Detect which cell encompasses the target text, then output its (X, Y) center coordinate. 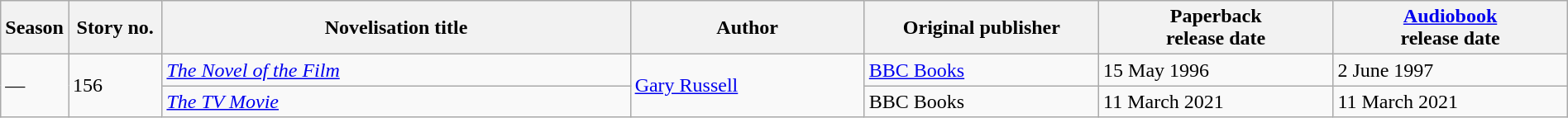
Story no. (114, 28)
Audiobook release date (1451, 28)
2 June 1997 (1451, 70)
15 May 1996 (1216, 70)
Gary Russell (748, 86)
The TV Movie (396, 101)
Paperback release date (1216, 28)
Season (35, 28)
The Novel of the Film (396, 70)
Original publisher (981, 28)
Novelisation title (396, 28)
— (35, 86)
Author (748, 28)
156 (114, 86)
